Find where the given text appears and provide that cell's center as (x, y) coordinate. 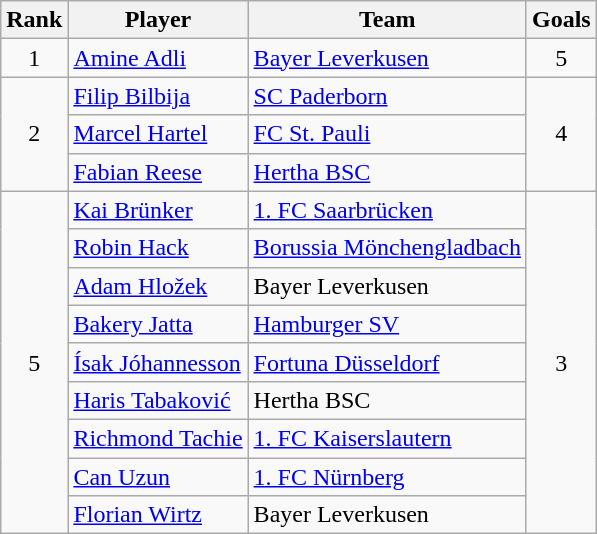
Florian Wirtz (158, 515)
Filip Bilbija (158, 96)
Haris Tabaković (158, 400)
Fabian Reese (158, 172)
4 (561, 134)
1. FC Saarbrücken (387, 210)
Kai Brünker (158, 210)
Player (158, 20)
2 (34, 134)
Bakery Jatta (158, 324)
Hamburger SV (387, 324)
Richmond Tachie (158, 438)
FC St. Pauli (387, 134)
Adam Hložek (158, 286)
Can Uzun (158, 477)
1 (34, 58)
Amine Adli (158, 58)
Robin Hack (158, 248)
1. FC Kaiserslautern (387, 438)
Goals (561, 20)
3 (561, 362)
1. FC Nürnberg (387, 477)
SC Paderborn (387, 96)
Team (387, 20)
Rank (34, 20)
Marcel Hartel (158, 134)
Fortuna Düsseldorf (387, 362)
Borussia Mönchengladbach (387, 248)
Ísak Jóhannesson (158, 362)
